Locate the cell with the specified text and output its [X, Y] center coordinate. 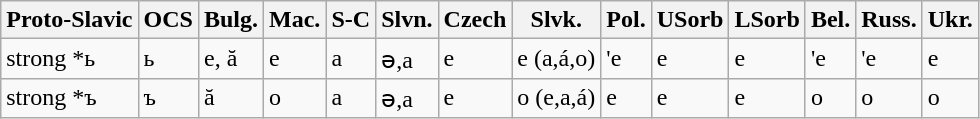
Pol. [626, 20]
Mac. [295, 20]
Ukr. [950, 20]
ъ [168, 98]
Bulg. [230, 20]
strong *ь [70, 59]
Czech [475, 20]
ă [230, 98]
S-C [351, 20]
ь [168, 59]
Slvn. [407, 20]
o (e,a,á) [556, 98]
strong *ъ [70, 98]
e (a,á,o) [556, 59]
LSorb [767, 20]
Proto-Slavic [70, 20]
USorb [690, 20]
Bel. [830, 20]
OCS [168, 20]
e, ă [230, 59]
Slvk. [556, 20]
Russ. [889, 20]
